From the cell containing the given text, extract its center point as [X, Y] coordinate. 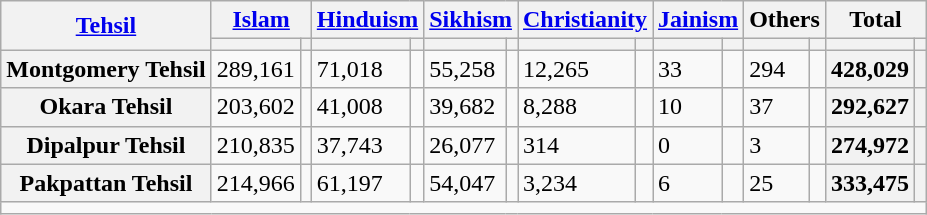
37 [777, 107]
428,029 [870, 69]
Total [875, 20]
0 [688, 145]
289,161 [256, 69]
Islam [261, 20]
Pakpattan Tehsil [106, 183]
314 [577, 145]
3 [777, 145]
6 [688, 183]
10 [688, 107]
Dipalpur Tehsil [106, 145]
55,258 [465, 69]
3,234 [577, 183]
8,288 [577, 107]
25 [777, 183]
Others [785, 20]
203,602 [256, 107]
292,627 [870, 107]
294 [777, 69]
Hinduism [367, 20]
Jainism [698, 20]
39,682 [465, 107]
Tehsil [106, 26]
Okara Tehsil [106, 107]
71,018 [360, 69]
12,265 [577, 69]
Montgomery Tehsil [106, 69]
54,047 [465, 183]
Sikhism [471, 20]
37,743 [360, 145]
333,475 [870, 183]
274,972 [870, 145]
Christianity [586, 20]
26,077 [465, 145]
41,008 [360, 107]
214,966 [256, 183]
210,835 [256, 145]
61,197 [360, 183]
33 [688, 69]
